Search for the cell housing the specified text and yield its [X, Y] center coordinate. 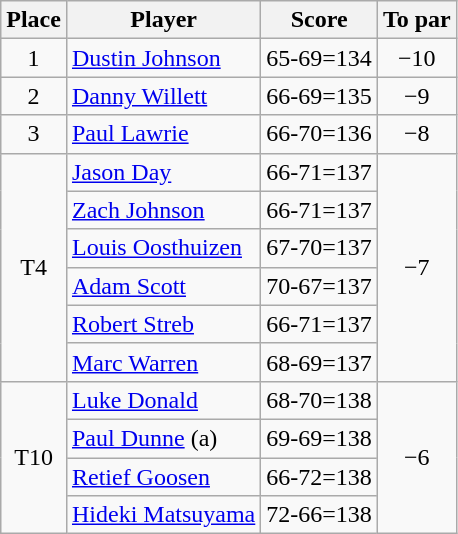
−8 [416, 134]
Dustin Johnson [163, 58]
68-69=137 [320, 362]
66-72=138 [320, 477]
Place [34, 20]
70-67=137 [320, 286]
−9 [416, 96]
67-70=137 [320, 248]
To par [416, 20]
−7 [416, 267]
Danny Willett [163, 96]
−10 [416, 58]
Retief Goosen [163, 477]
Player [163, 20]
66-70=136 [320, 134]
Luke Donald [163, 400]
Adam Scott [163, 286]
Louis Oosthuizen [163, 248]
Paul Dunne (a) [163, 438]
Paul Lawrie [163, 134]
Robert Streb [163, 324]
65-69=134 [320, 58]
2 [34, 96]
T10 [34, 457]
T4 [34, 267]
1 [34, 58]
Score [320, 20]
68-70=138 [320, 400]
−6 [416, 457]
Hideki Matsuyama [163, 515]
66-69=135 [320, 96]
72-66=138 [320, 515]
69-69=138 [320, 438]
3 [34, 134]
Zach Johnson [163, 210]
Jason Day [163, 172]
Marc Warren [163, 362]
